Scan for the cell matching the given text and deliver its (x, y) coordinate at center. 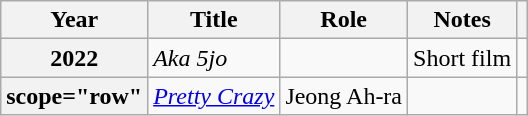
Aka 5jo (214, 58)
Year (74, 20)
Jeong Ah-ra (344, 96)
scope="row" (74, 96)
Pretty Crazy (214, 96)
Title (214, 20)
2022 (74, 58)
Role (344, 20)
Short film (462, 58)
Notes (462, 20)
